Search for the cell housing the specified text and yield its [x, y] center coordinate. 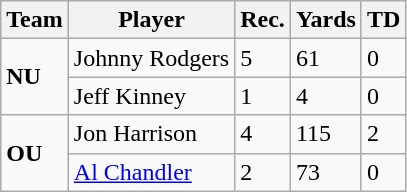
1 [263, 96]
Jeff Kinney [151, 96]
Johnny Rodgers [151, 58]
TD [383, 20]
Team [35, 20]
Player [151, 20]
NU [35, 77]
Jon Harrison [151, 134]
61 [326, 58]
Al Chandler [151, 172]
73 [326, 172]
115 [326, 134]
Yards [326, 20]
OU [35, 153]
5 [263, 58]
Rec. [263, 20]
